Output the (x, y) coordinate of the center of the cell containing the given text.  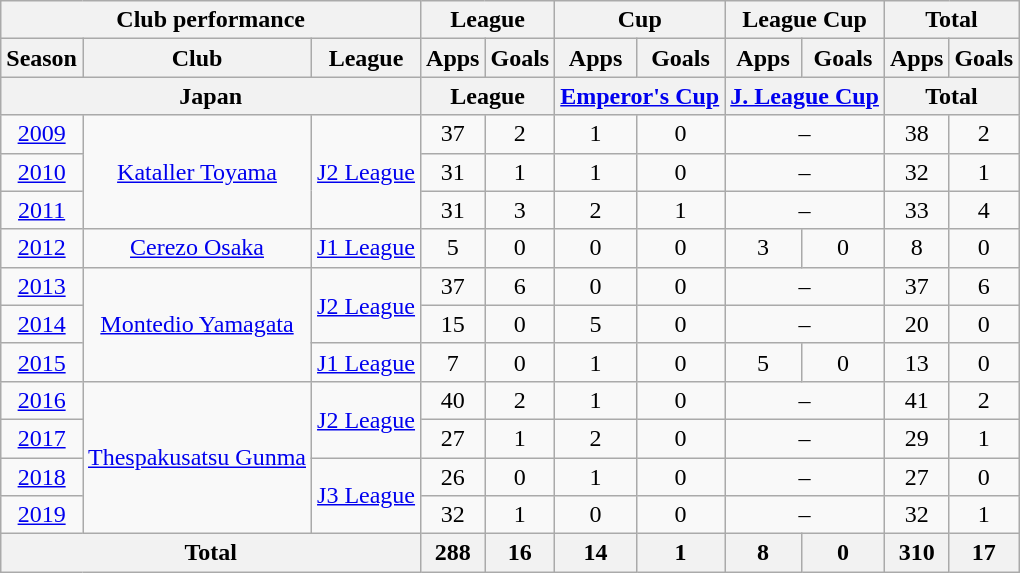
League Cup (805, 20)
29 (916, 438)
J3 League (366, 496)
288 (453, 553)
2019 (42, 515)
2016 (42, 400)
Club (196, 58)
26 (453, 477)
13 (916, 362)
310 (916, 553)
Season (42, 58)
2013 (42, 286)
Montedio Yamagata (196, 324)
Japan (211, 96)
2009 (42, 134)
Thespakusatsu Gunma (196, 457)
2011 (42, 210)
Kataller Toyama (196, 172)
20 (916, 324)
41 (916, 400)
Cerezo Osaka (196, 248)
Cup (640, 20)
7 (453, 362)
17 (984, 553)
Emperor's Cup (640, 96)
14 (596, 553)
J. League Cup (805, 96)
40 (453, 400)
4 (984, 210)
33 (916, 210)
2014 (42, 324)
2012 (42, 248)
2010 (42, 172)
15 (453, 324)
2018 (42, 477)
38 (916, 134)
Club performance (211, 20)
2015 (42, 362)
16 (520, 553)
2017 (42, 438)
